For the text-containing cell, return its midpoint in (X, Y) coordinate format. 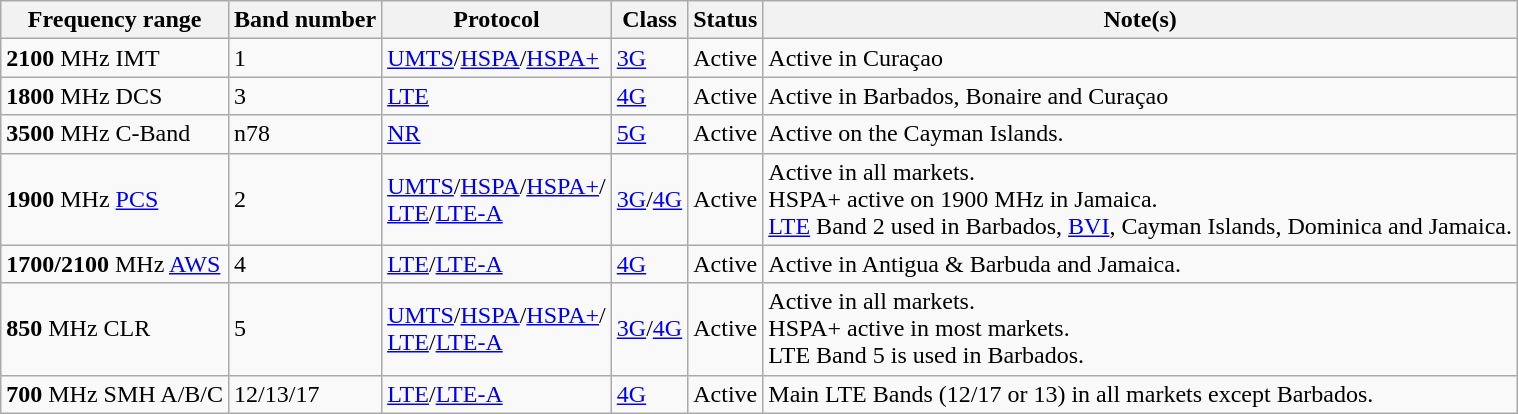
5G (649, 134)
1700/2100 MHz AWS (115, 264)
UMTS/HSPA/HSPA+ (497, 58)
3G (649, 58)
Active in all markets.HSPA+ active on 1900 MHz in Jamaica.LTE Band 2 used in Barbados, BVI, Cayman Islands, Dominica and Jamaica. (1140, 199)
1800 MHz DCS (115, 96)
Protocol (497, 20)
2100 MHz IMT (115, 58)
1900 MHz PCS (115, 199)
LTE (497, 96)
Active in Barbados, Bonaire and Curaçao (1140, 96)
NR (497, 134)
Band number (306, 20)
850 MHz CLR (115, 329)
Active on the Cayman Islands. (1140, 134)
3 (306, 96)
n78 (306, 134)
Status (726, 20)
5 (306, 329)
1 (306, 58)
700 MHz SMH A/B/C (115, 394)
Active in Antigua & Barbuda and Jamaica. (1140, 264)
12/13/17 (306, 394)
Active in all markets.HSPA+ active in most markets.LTE Band 5 is used in Barbados. (1140, 329)
Main LTE Bands (12/17 or 13) in all markets except Barbados. (1140, 394)
3500 MHz C-Band (115, 134)
4 (306, 264)
2 (306, 199)
Class (649, 20)
Frequency range (115, 20)
Note(s) (1140, 20)
Active in Curaçao (1140, 58)
